Identify which cell holds the provided text, then report its [X, Y] central coordinate. 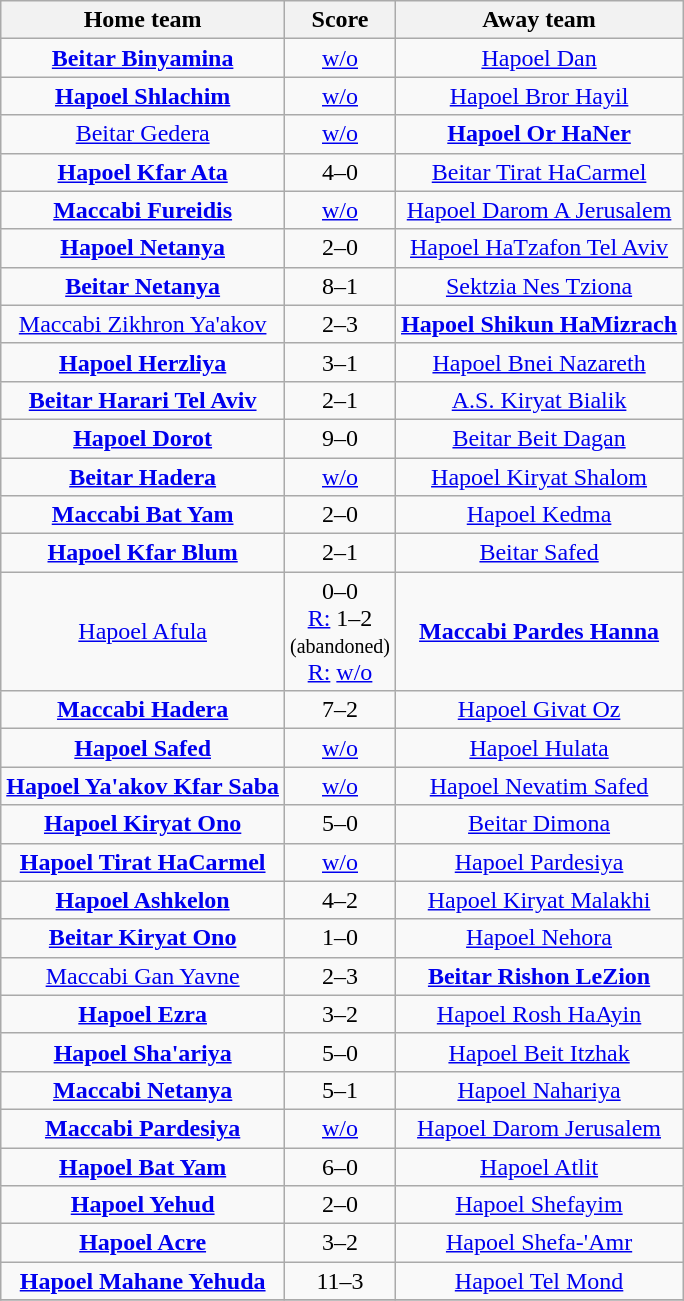
Maccabi Pardesiya [143, 1128]
Hapoel Yehud [143, 1205]
Hapoel Herzliya [143, 362]
Hapoel Darom Jerusalem [540, 1128]
A.S. Kiryat Bialik [540, 400]
Beitar Binyamina [143, 58]
Hapoel Netanya [143, 248]
Beitar Harari Tel Aviv [143, 400]
Hapoel Afula [143, 632]
Hapoel Mahane Yehuda [143, 1281]
Hapoel Bat Yam [143, 1167]
Beitar Gedera [143, 134]
4–2 [340, 900]
Hapoel HaTzafon Tel Aviv [540, 248]
Hapoel Ezra [143, 1014]
Hapoel Rosh HaAyin [540, 1014]
Maccabi Fureidis [143, 210]
Hapoel Tel Mond [540, 1281]
Hapoel Darom A Jerusalem [540, 210]
Sektzia Nes Tziona [540, 286]
Hapoel Acre [143, 1243]
11–3 [340, 1281]
Hapoel Shefayim [540, 1205]
Beitar Hadera [143, 477]
Hapoel Shikun HaMizrach [540, 324]
Beitar Safed [540, 553]
Hapoel Hulata [540, 748]
Hapoel Atlit [540, 1167]
Hapoel Safed [143, 748]
Maccabi Netanya [143, 1090]
Beitar Rishon LeZion [540, 976]
Away team [540, 20]
Maccabi Hadera [143, 710]
1–0 [340, 938]
9–0 [340, 438]
Beitar Tirat HaCarmel [540, 172]
Hapoel Kiryat Malakhi [540, 900]
Hapoel Shefa-'Amr [540, 1243]
Home team [143, 20]
Hapoel Nehora [540, 938]
Maccabi Bat Yam [143, 515]
Maccabi Gan Yavne [143, 976]
Hapoel Givat Oz [540, 710]
6–0 [340, 1167]
Hapoel Or HaNer [540, 134]
8–1 [340, 286]
Beitar Netanya [143, 286]
Hapoel Bror Hayil [540, 96]
Hapoel Bnei Nazareth [540, 362]
Hapoel Sha'ariya [143, 1052]
Hapoel Kfar Blum [143, 553]
Hapoel Ya'akov Kfar Saba [143, 786]
Beitar Kiryat Ono [143, 938]
Hapoel Shlachim [143, 96]
Hapoel Tirat HaCarmel [143, 862]
Maccabi Zikhron Ya'akov [143, 324]
Hapoel Dan [540, 58]
7–2 [340, 710]
Maccabi Pardes Hanna [540, 632]
Hapoel Pardesiya [540, 862]
4–0 [340, 172]
Score [340, 20]
Hapoel Kedma [540, 515]
Hapoel Nahariya [540, 1090]
3–1 [340, 362]
Hapoel Kiryat Shalom [540, 477]
5–1 [340, 1090]
Hapoel Kiryat Ono [143, 824]
Hapoel Kfar Ata [143, 172]
Beitar Dimona [540, 824]
Beitar Beit Dagan [540, 438]
0–0 R: 1–2 (abandoned) R: w/o [340, 632]
Hapoel Beit Itzhak [540, 1052]
Hapoel Dorot [143, 438]
Hapoel Ashkelon [143, 900]
Hapoel Nevatim Safed [540, 786]
